Return (X, Y) of the center of cell containing provided text 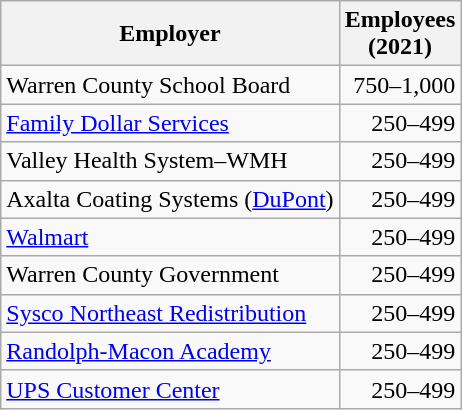
Warren County School Board (170, 85)
Sysco Northeast Redistribution (170, 313)
Family Dollar Services (170, 123)
UPS Customer Center (170, 389)
Employees(2021) (400, 34)
Employer (170, 34)
750–1,000 (400, 85)
Valley Health System–WMH (170, 161)
Axalta Coating Systems (DuPont) (170, 199)
Warren County Government (170, 275)
Randolph-Macon Academy (170, 351)
Walmart (170, 237)
